Find where the given text appears and provide that cell's center as [X, Y] coordinate. 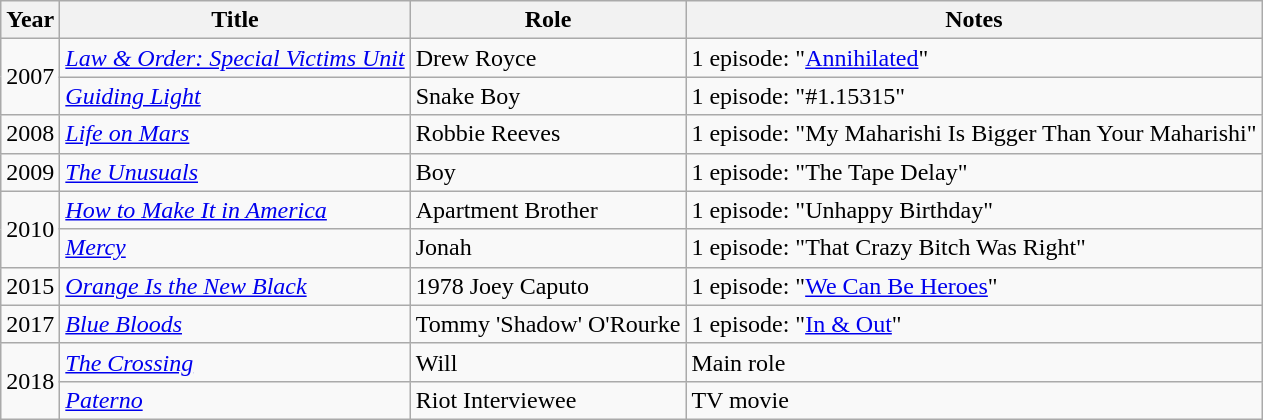
Notes [974, 20]
Jonah [548, 248]
1 episode: "We Can Be Heroes" [974, 286]
Will [548, 362]
1 episode: "Unhappy Birthday" [974, 210]
Mercy [235, 248]
Paterno [235, 400]
1 episode: "That Crazy Bitch Was Right" [974, 248]
1 episode: "My Maharishi Is Bigger Than Your Maharishi" [974, 134]
2007 [30, 77]
Snake Boy [548, 96]
Year [30, 20]
The Unusuals [235, 172]
Riot Interviewee [548, 400]
Main role [974, 362]
Orange Is the New Black [235, 286]
1978 Joey Caputo [548, 286]
2009 [30, 172]
Title [235, 20]
Drew Royce [548, 58]
Robbie Reeves [548, 134]
Blue Bloods [235, 324]
2010 [30, 229]
Guiding Light [235, 96]
Tommy 'Shadow' O'Rourke [548, 324]
2018 [30, 381]
1 episode: "Annihilated" [974, 58]
1 episode: "In & Out" [974, 324]
1 episode: "The Tape Delay" [974, 172]
Apartment Brother [548, 210]
2008 [30, 134]
Law & Order: Special Victims Unit [235, 58]
1 episode: "#1.15315" [974, 96]
Role [548, 20]
Life on Mars [235, 134]
Boy [548, 172]
How to Make It in America [235, 210]
2015 [30, 286]
2017 [30, 324]
The Crossing [235, 362]
TV movie [974, 400]
